For the text-containing cell, return its midpoint in (x, y) coordinate format. 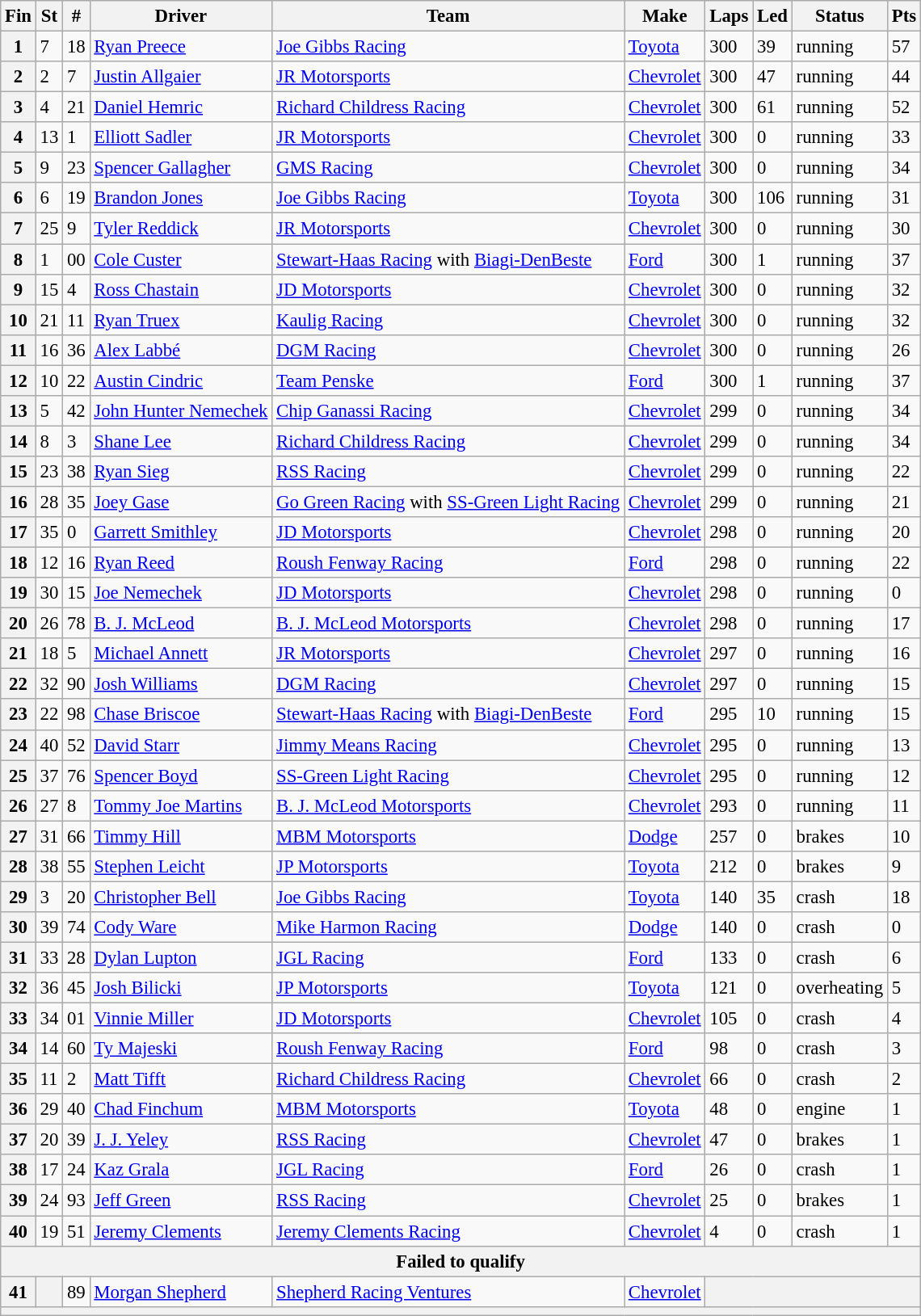
Austin Cindric (181, 381)
Chase Briscoe (181, 715)
78 (76, 624)
Team Penske (448, 381)
Jimmy Means Racing (448, 745)
Spencer Boyd (181, 776)
48 (729, 1109)
293 (729, 805)
Vinnie Miller (181, 1019)
John Hunter Nemechek (181, 411)
Spencer Gallagher (181, 168)
Stephen Leicht (181, 867)
Josh Bilicki (181, 988)
Ryan Sieg (181, 472)
Shane Lee (181, 441)
45 (76, 988)
Joey Gase (181, 502)
Shepherd Racing Ventures (448, 1292)
Kaz Grala (181, 1171)
SS-Green Light Racing (448, 776)
74 (76, 927)
Team (448, 16)
90 (76, 684)
41 (19, 1292)
Alex Labbé (181, 350)
Ross Chastain (181, 289)
133 (729, 957)
Fin (19, 16)
Driver (181, 16)
44 (903, 77)
Ty Majeski (181, 1049)
Pts (903, 16)
Go Green Racing with SS-Green Light Racing (448, 502)
Laps (729, 16)
55 (76, 867)
Jeremy Clements (181, 1231)
93 (76, 1200)
Chad Finchum (181, 1109)
Tyler Reddick (181, 229)
St (48, 16)
Ryan Preece (181, 47)
Make (665, 16)
Cole Custer (181, 259)
00 (76, 259)
B. J. McLeod (181, 624)
J. J. Yeley (181, 1140)
51 (76, 1231)
76 (76, 776)
Michael Annett (181, 654)
Status (839, 16)
Jeremy Clements Racing (448, 1231)
Dylan Lupton (181, 957)
61 (772, 107)
engine (839, 1109)
Kaulig Racing (448, 320)
105 (729, 1019)
121 (729, 988)
Christopher Bell (181, 897)
overheating (839, 988)
106 (772, 198)
89 (76, 1292)
Ryan Reed (181, 563)
Justin Allgaier (181, 77)
Garrett Smithley (181, 532)
David Starr (181, 745)
# (76, 16)
Mike Harmon Racing (448, 927)
Morgan Shepherd (181, 1292)
Brandon Jones (181, 198)
Joe Nemechek (181, 593)
GMS Racing (448, 168)
Josh Williams (181, 684)
Elliott Sadler (181, 137)
42 (76, 411)
Led (772, 16)
Jeff Green (181, 1200)
Matt Tifft (181, 1079)
Failed to qualify (460, 1261)
Tommy Joe Martins (181, 805)
212 (729, 867)
Chip Ganassi Racing (448, 411)
01 (76, 1019)
Ryan Truex (181, 320)
Timmy Hill (181, 836)
Cody Ware (181, 927)
Daniel Hemric (181, 107)
257 (729, 836)
57 (903, 47)
60 (76, 1049)
